Provide the [x, y] coordinate of the cell's center where the given text is located.  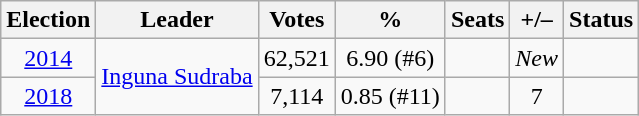
Votes [296, 20]
+/– [537, 20]
2014 [48, 58]
Inguna Sudraba [177, 77]
Leader [177, 20]
62,521 [296, 58]
% [390, 20]
Election [48, 20]
7 [537, 96]
7,114 [296, 96]
6.90 (#6) [390, 58]
New [537, 58]
Status [602, 20]
0.85 (#11) [390, 96]
Seats [477, 20]
2018 [48, 96]
